Locate the cell with the specified text and output its (X, Y) center coordinate. 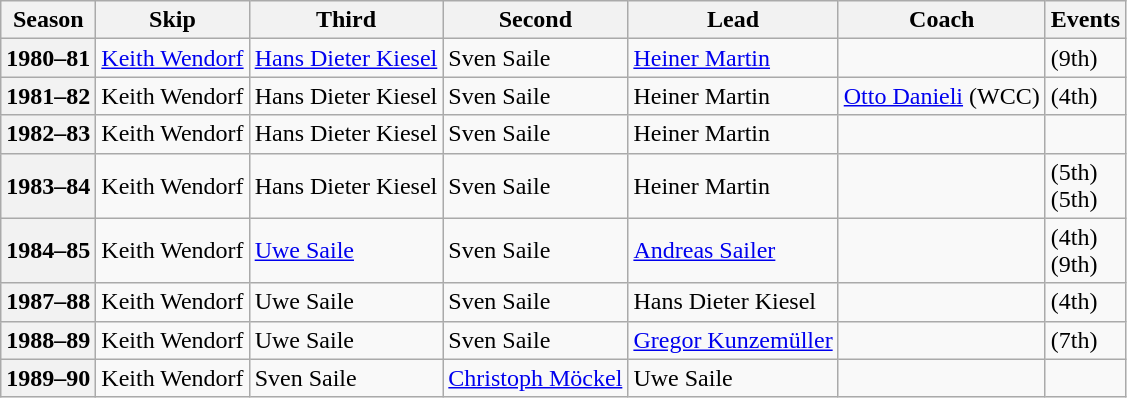
1981–82 (48, 96)
1983–84 (48, 186)
Andreas Sailer (733, 250)
Otto Danieli (WCC) (942, 96)
1982–83 (48, 134)
Lead (733, 20)
Gregor Kunzemüller (733, 340)
(9th) (1085, 58)
Second (536, 20)
Events (1085, 20)
Third (346, 20)
1987–88 (48, 302)
1980–81 (48, 58)
1988–89 (48, 340)
Coach (942, 20)
Skip (172, 20)
(7th) (1085, 340)
Christoph Möckel (536, 378)
Season (48, 20)
1989–90 (48, 378)
(5th) (5th) (1085, 186)
1984–85 (48, 250)
(4th) (9th) (1085, 250)
